Pinpoint the cell where the given text exists, returning its [x, y] midpoint coordinate. 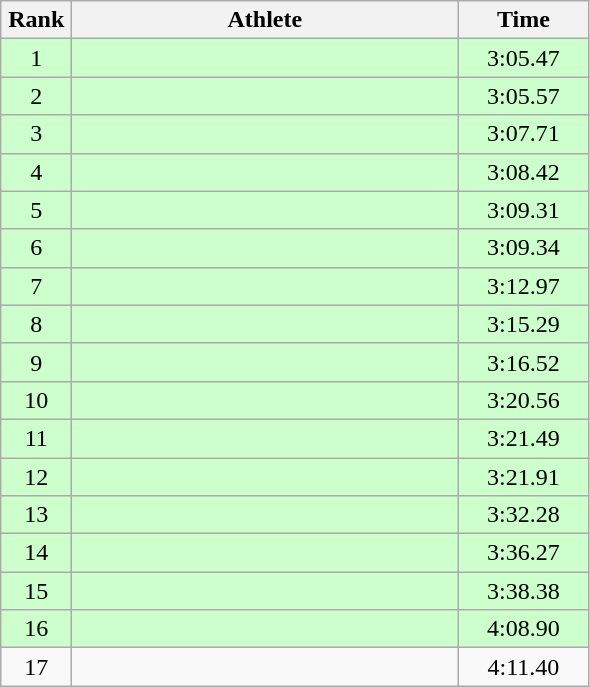
3:05.57 [524, 96]
3:05.47 [524, 58]
3:07.71 [524, 134]
3:21.49 [524, 438]
16 [36, 629]
3:09.34 [524, 248]
8 [36, 324]
3:12.97 [524, 286]
17 [36, 667]
4:11.40 [524, 667]
6 [36, 248]
3 [36, 134]
4:08.90 [524, 629]
Rank [36, 20]
3:36.27 [524, 553]
Time [524, 20]
3:20.56 [524, 400]
1 [36, 58]
Athlete [265, 20]
7 [36, 286]
12 [36, 477]
3:09.31 [524, 210]
15 [36, 591]
13 [36, 515]
3:15.29 [524, 324]
3:21.91 [524, 477]
4 [36, 172]
3:16.52 [524, 362]
2 [36, 96]
5 [36, 210]
10 [36, 400]
3:08.42 [524, 172]
3:32.28 [524, 515]
11 [36, 438]
9 [36, 362]
3:38.38 [524, 591]
14 [36, 553]
